Detect which cell encompasses the target text, then output its (X, Y) center coordinate. 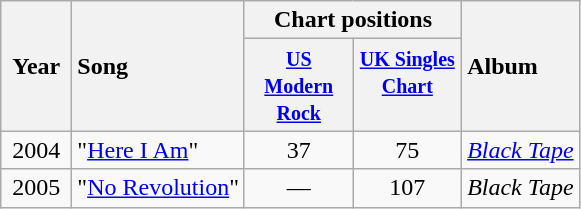
Album (520, 66)
UK Singles Chart (408, 85)
2004 (36, 150)
"No Revolution" (158, 188)
2005 (36, 188)
Chart positions (352, 20)
— (298, 188)
Year (36, 66)
37 (298, 150)
"Here I Am" (158, 150)
US Modern Rock (298, 85)
75 (408, 150)
Song (158, 66)
107 (408, 188)
